Locate the cell with the specified text and output its [x, y] center coordinate. 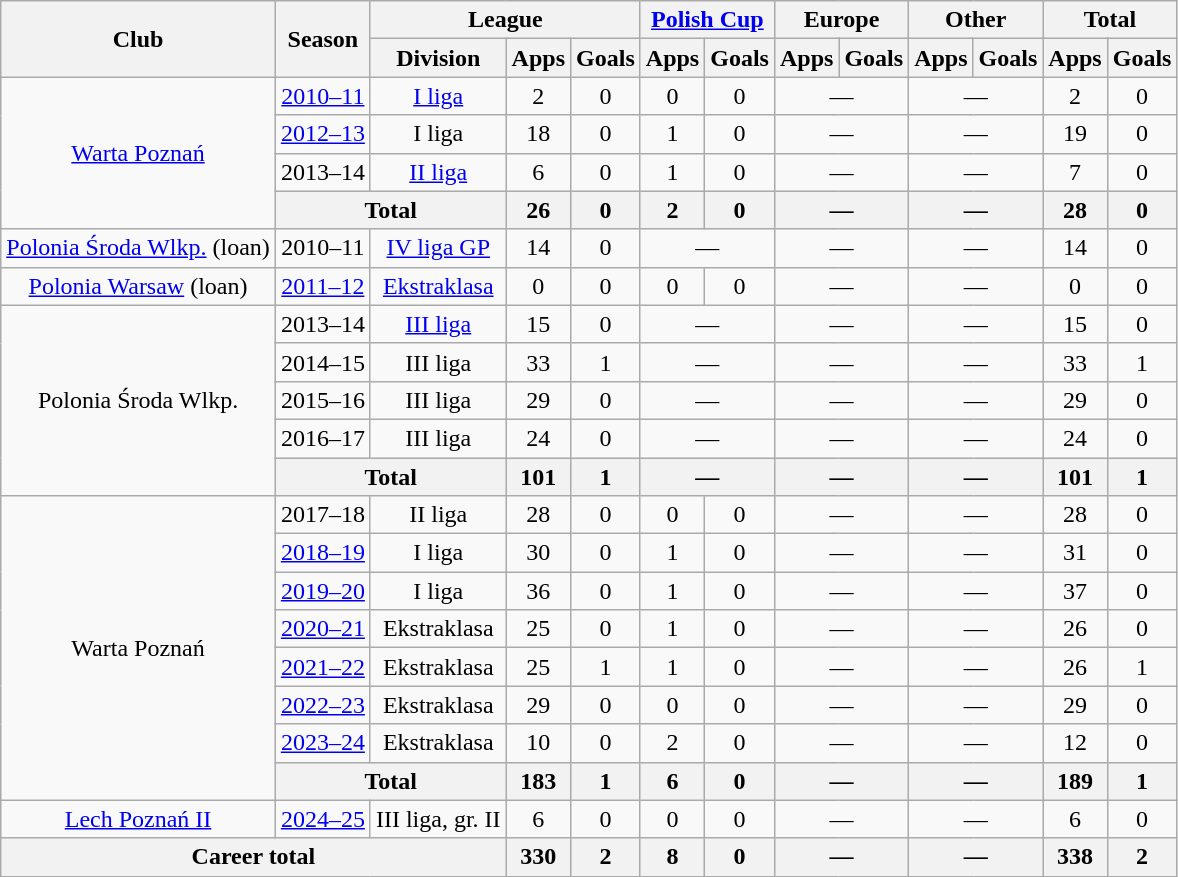
2011–12 [322, 286]
30 [538, 553]
7 [1075, 172]
19 [1075, 134]
36 [538, 591]
338 [1075, 857]
IV liga GP [438, 248]
189 [1075, 781]
330 [538, 857]
12 [1075, 743]
Polonia Środa Wlkp. [138, 400]
League [505, 20]
2017–18 [322, 515]
2021–22 [322, 667]
Division [438, 58]
2018–19 [322, 553]
8 [672, 857]
Career total [254, 857]
37 [1075, 591]
2015–16 [322, 400]
Polonia Środa Wlkp. (loan) [138, 248]
Europe [841, 20]
Club [138, 39]
10 [538, 743]
2022–23 [322, 705]
Other [976, 20]
2024–25 [322, 819]
2019–20 [322, 591]
Polish Cup [707, 20]
2020–21 [322, 629]
18 [538, 134]
183 [538, 781]
2012–13 [322, 134]
Lech Poznań II [138, 819]
Polonia Warsaw (loan) [138, 286]
2023–24 [322, 743]
31 [1075, 553]
2016–17 [322, 438]
Season [322, 39]
III liga, gr. II [438, 819]
2014–15 [322, 362]
